Provide the [x, y] coordinate of the cell's center where the given text is located.  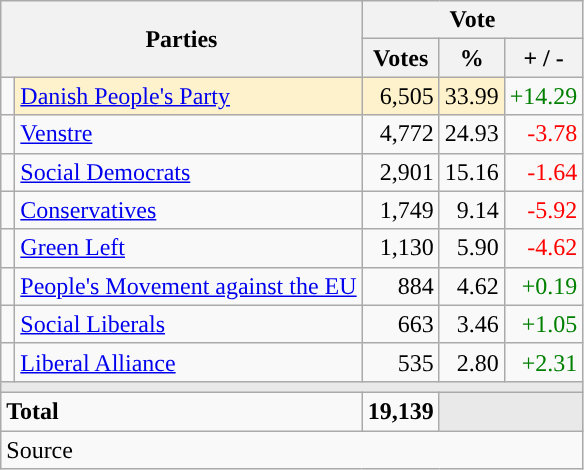
663 [400, 324]
884 [400, 286]
% [472, 58]
-3.78 [544, 134]
2,901 [400, 172]
535 [400, 362]
15.16 [472, 172]
3.46 [472, 324]
Total [182, 411]
Social Liberals [188, 324]
Danish People's Party [188, 96]
33.99 [472, 96]
-5.92 [544, 210]
4,772 [400, 134]
Venstre [188, 134]
+2.31 [544, 362]
6,505 [400, 96]
+14.29 [544, 96]
-4.62 [544, 248]
+ / - [544, 58]
19,139 [400, 411]
9.14 [472, 210]
Green Left [188, 248]
+1.05 [544, 324]
5.90 [472, 248]
Vote [472, 20]
4.62 [472, 286]
1,749 [400, 210]
Parties [182, 39]
1,130 [400, 248]
24.93 [472, 134]
Source [292, 449]
Liberal Alliance [188, 362]
Social Democrats [188, 172]
-1.64 [544, 172]
People's Movement against the EU [188, 286]
Votes [400, 58]
+0.19 [544, 286]
2.80 [472, 362]
Conservatives [188, 210]
